Capture the cell that displays the provided text and extract its (X, Y) central coordinate. 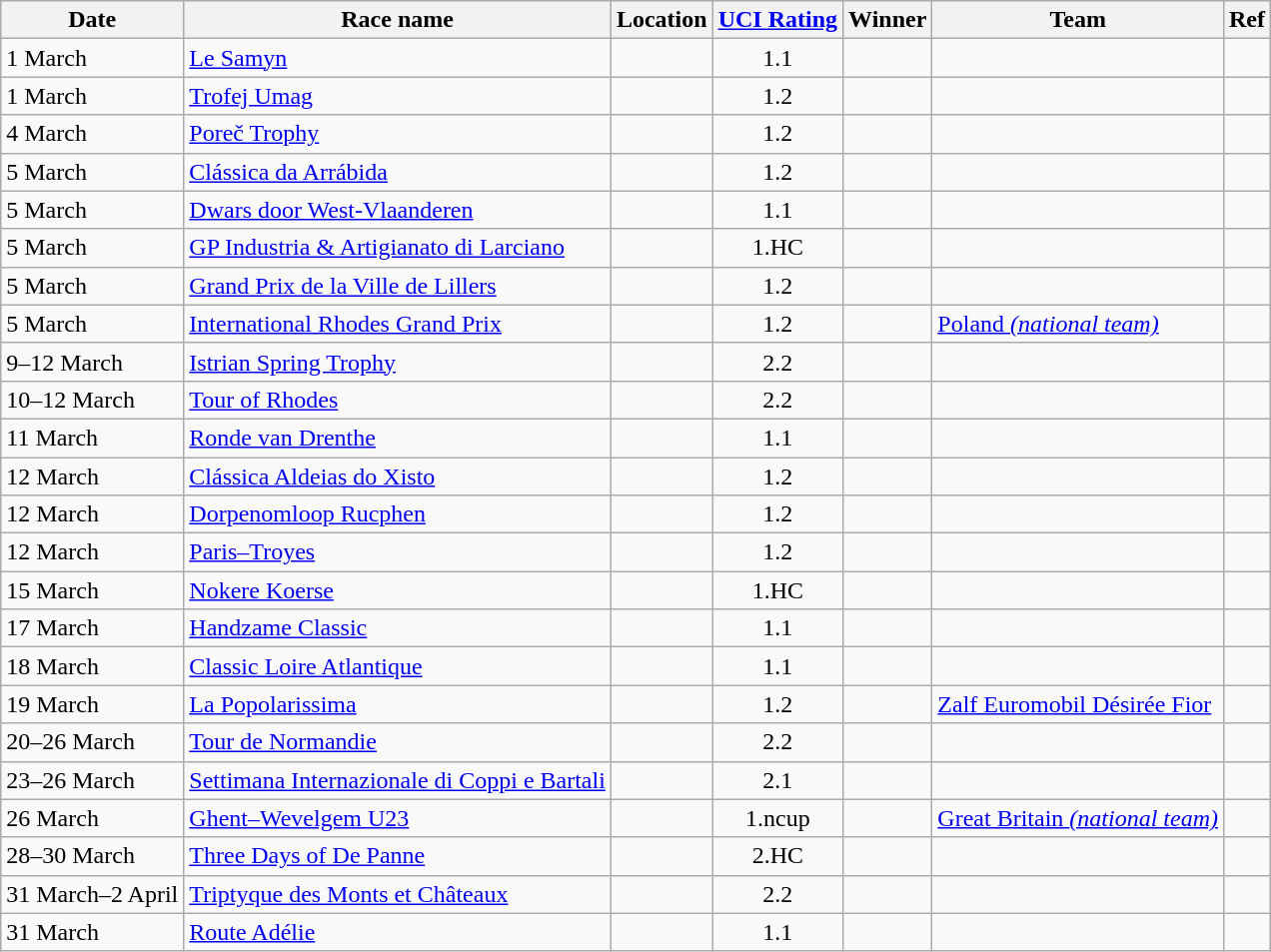
2.1 (777, 780)
Great Britain (national team) (1078, 818)
1.ncup (777, 818)
Tour of Rhodes (398, 400)
Team (1078, 20)
Route Adélie (398, 932)
31 March–2 April (92, 894)
15 March (92, 590)
26 March (92, 818)
Le Samyn (398, 58)
4 March (92, 134)
Clássica da Arrábida (398, 172)
23–26 March (92, 780)
Paris–Troyes (398, 552)
11 March (92, 438)
Poland (national team) (1078, 324)
Location (661, 20)
Zalf Euromobil Désirée Fior (1078, 704)
Clássica Aldeias do Xisto (398, 476)
Ghent–Wevelgem U23 (398, 818)
International Rhodes Grand Prix (398, 324)
Triptyque des Monts et Châteaux (398, 894)
Classic Loire Atlantique (398, 666)
28–30 March (92, 856)
Ronde van Drenthe (398, 438)
Trofej Umag (398, 96)
18 March (92, 666)
31 March (92, 932)
Race name (398, 20)
Winner (887, 20)
UCI Rating (777, 20)
2.HC (777, 856)
Poreč Trophy (398, 134)
La Popolarissima (398, 704)
Tour de Normandie (398, 742)
Date (92, 20)
Handzame Classic (398, 628)
Dwars door West-Vlaanderen (398, 210)
9–12 March (92, 362)
19 March (92, 704)
Grand Prix de la Ville de Lillers (398, 286)
20–26 March (92, 742)
Istrian Spring Trophy (398, 362)
Dorpenomloop Rucphen (398, 514)
Ref (1247, 20)
Nokere Koerse (398, 590)
Three Days of De Panne (398, 856)
17 March (92, 628)
10–12 March (92, 400)
GP Industria & Artigianato di Larciano (398, 248)
Settimana Internazionale di Coppi e Bartali (398, 780)
